Pinpoint the cell where the given text exists, returning its (X, Y) midpoint coordinate. 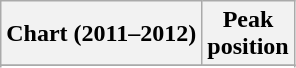
Chart (2011–2012) (102, 34)
Peakposition (248, 34)
